Find where the given text appears and provide that cell's center as (x, y) coordinate. 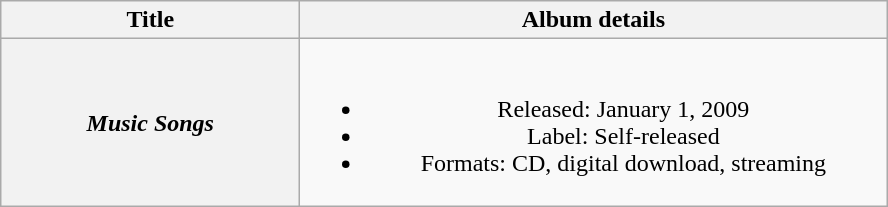
Music Songs (150, 122)
Released: January 1, 2009Label: Self-releasedFormats: CD, digital download, streaming (594, 122)
Title (150, 20)
Album details (594, 20)
